Capture the cell that displays the provided text and extract its (x, y) central coordinate. 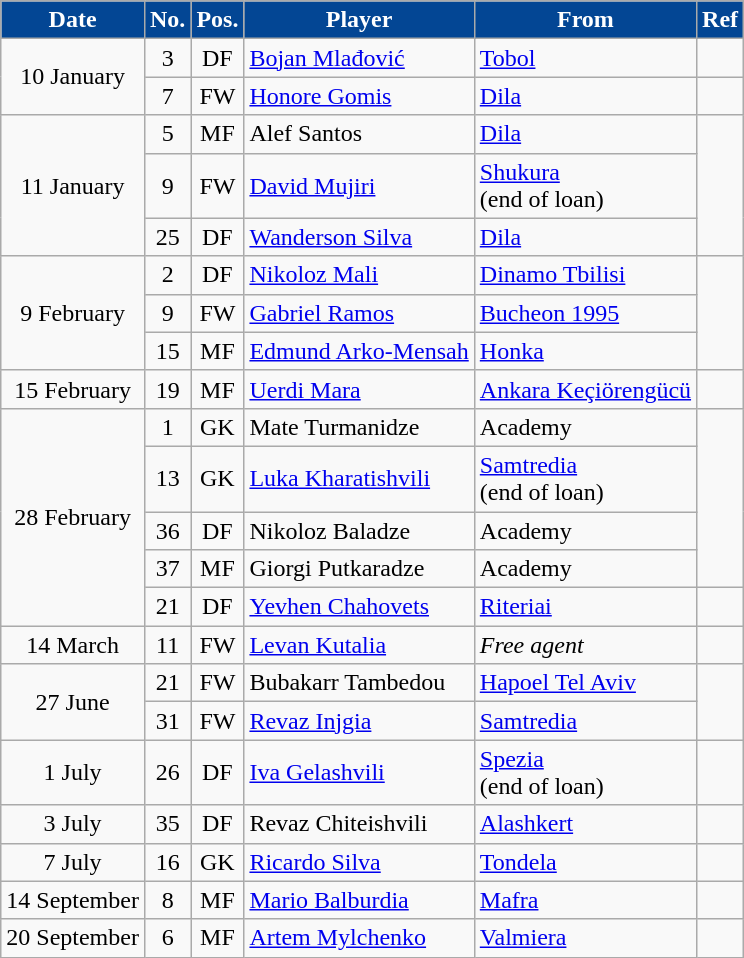
14 September (73, 900)
Yevhen Chahovets (359, 607)
36 (167, 531)
Alef Santos (359, 134)
35 (167, 824)
11 (167, 645)
26 (167, 772)
1 July (73, 772)
Gabriel Ramos (359, 313)
Samtredia (585, 721)
9 February (73, 313)
Bucheon 1995 (585, 313)
15 (167, 351)
13 (167, 478)
Ricardo Silva (359, 862)
25 (167, 237)
Nikoloz Mali (359, 275)
1 (167, 427)
28 February (73, 516)
Mario Balburdia (359, 900)
Tobol (585, 58)
7 July (73, 862)
Giorgi Putkaradze (359, 569)
Date (73, 20)
37 (167, 569)
Honka (585, 351)
From (585, 20)
Tondela (585, 862)
2 (167, 275)
19 (167, 389)
Levan Kutalia (359, 645)
6 (167, 938)
Riteriai (585, 607)
Mate Turmanidze (359, 427)
Honore Gomis (359, 96)
Revaz Injgia (359, 721)
Edmund Arko-Mensah (359, 351)
5 (167, 134)
Alashkert (585, 824)
Player (359, 20)
8 (167, 900)
Wanderson Silva (359, 237)
20 September (73, 938)
15 February (73, 389)
Mafra (585, 900)
Free agent (585, 645)
Pos. (218, 20)
Iva Gelashvili (359, 772)
Ref (720, 20)
14 March (73, 645)
Luka Kharatishvili (359, 478)
7 (167, 96)
Spezia(end of loan) (585, 772)
31 (167, 721)
11 January (73, 186)
27 June (73, 702)
3 (167, 58)
Artem Mylchenko (359, 938)
10 January (73, 77)
Samtredia (end of loan) (585, 478)
Shukura (end of loan) (585, 186)
David Mujiri (359, 186)
3 July (73, 824)
Bubakarr Tambedou (359, 683)
Revaz Chiteishvili (359, 824)
Valmiera (585, 938)
Dinamo Tbilisi (585, 275)
No. (167, 20)
Ankara Keçiörengücü (585, 389)
Bojan Mlađović (359, 58)
Nikoloz Baladze (359, 531)
16 (167, 862)
Uerdi Mara (359, 389)
Hapoel Tel Aviv (585, 683)
